For the text-containing cell, return its midpoint in (x, y) coordinate format. 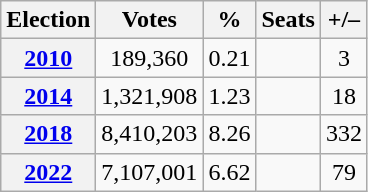
3 (344, 58)
332 (344, 134)
7,107,001 (150, 172)
18 (344, 96)
0.21 (230, 58)
Election (48, 20)
+/– (344, 20)
2010 (48, 58)
79 (344, 172)
8,410,203 (150, 134)
2014 (48, 96)
Votes (150, 20)
2018 (48, 134)
6.62 (230, 172)
Seats (288, 20)
8.26 (230, 134)
189,360 (150, 58)
1,321,908 (150, 96)
1.23 (230, 96)
2022 (48, 172)
% (230, 20)
